Provide the (x, y) coordinate of the cell's center where the given text is located.  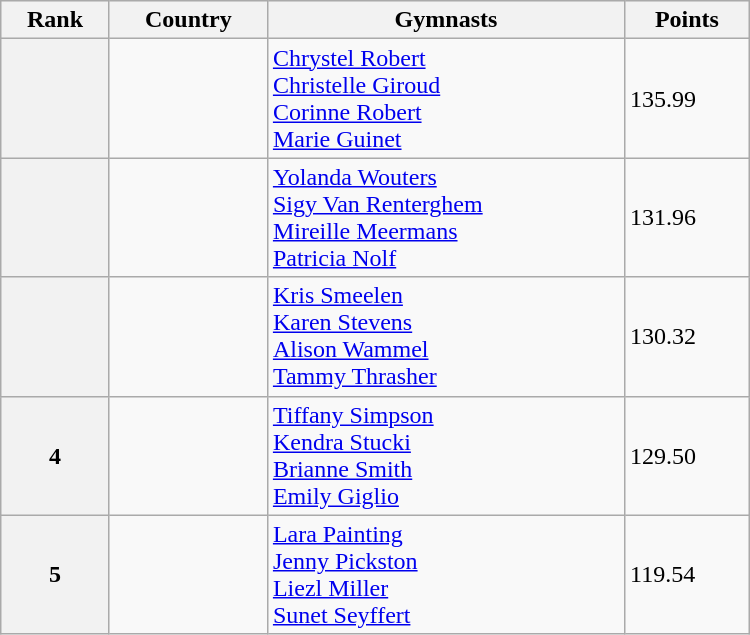
130.32 (688, 336)
129.50 (688, 456)
135.99 (688, 98)
119.54 (688, 574)
Rank (56, 20)
Tiffany Simpson Kendra Stucki Brianne Smith Emily Giglio (446, 456)
Kris Smeelen Karen Stevens Alison Wammel Tammy Thrasher (446, 336)
Lara Painting Jenny Pickston Liezl Miller Sunet Seyffert (446, 574)
131.96 (688, 218)
Gymnasts (446, 20)
Country (188, 20)
4 (56, 456)
Chrystel Robert Christelle Giroud Corinne Robert Marie Guinet (446, 98)
5 (56, 574)
Points (688, 20)
Yolanda Wouters Sigy Van Renterghem Mireille Meermans Patricia Nolf (446, 218)
